Capture the cell that displays the provided text and extract its (X, Y) central coordinate. 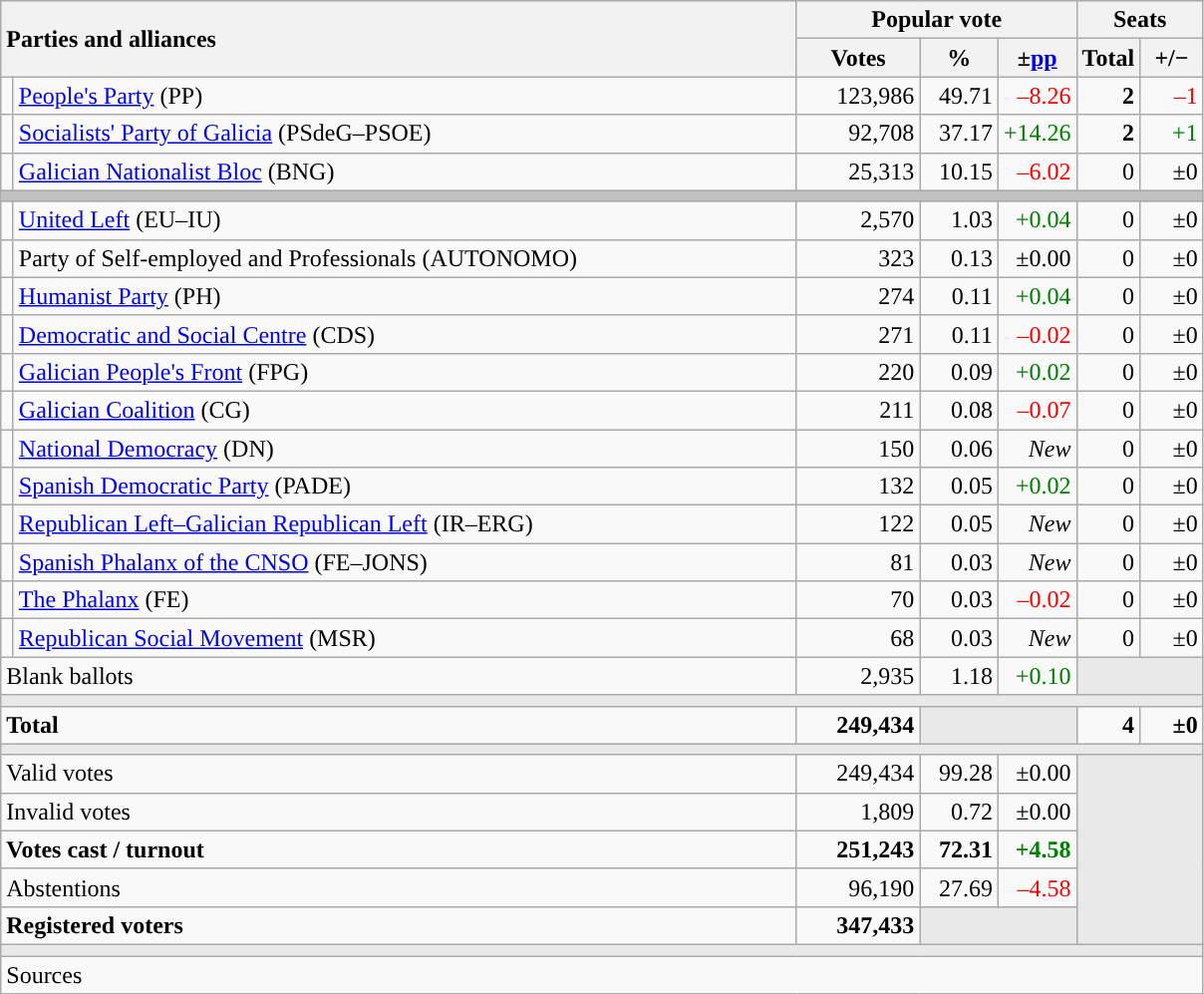
Votes cast / turnout (399, 849)
123,986 (858, 96)
92,708 (858, 134)
347,433 (858, 925)
Spanish Phalanx of the CNSO (FE–JONS) (405, 562)
People's Party (PP) (405, 96)
United Left (EU–IU) (405, 220)
Humanist Party (PH) (405, 296)
251,243 (858, 849)
Galician People's Front (FPG) (405, 372)
27.69 (959, 887)
Parties and alliances (399, 39)
Republican Left–Galician Republican Left (IR–ERG) (405, 524)
271 (858, 334)
Galician Coalition (CG) (405, 410)
0.08 (959, 410)
99.28 (959, 774)
Democratic and Social Centre (CDS) (405, 334)
The Phalanx (FE) (405, 600)
Galician Nationalist Bloc (BNG) (405, 171)
96,190 (858, 887)
National Democracy (DN) (405, 448)
–4.58 (1037, 887)
Votes (858, 58)
Republican Social Movement (MSR) (405, 638)
0.13 (959, 258)
2,570 (858, 220)
Invalid votes (399, 812)
49.71 (959, 96)
–1 (1172, 96)
10.15 (959, 171)
68 (858, 638)
274 (858, 296)
132 (858, 487)
25,313 (858, 171)
Sources (602, 974)
Spanish Democratic Party (PADE) (405, 487)
–8.26 (1037, 96)
Abstentions (399, 887)
2,935 (858, 676)
+4.58 (1037, 849)
Popular vote (937, 20)
1,809 (858, 812)
37.17 (959, 134)
+1 (1172, 134)
211 (858, 410)
+0.10 (1037, 676)
0.72 (959, 812)
–6.02 (1037, 171)
1.18 (959, 676)
1.03 (959, 220)
4 (1108, 725)
+/− (1172, 58)
Seats (1140, 20)
220 (858, 372)
±pp (1037, 58)
122 (858, 524)
323 (858, 258)
0.09 (959, 372)
72.31 (959, 849)
Registered voters (399, 925)
150 (858, 448)
–0.07 (1037, 410)
70 (858, 600)
Socialists' Party of Galicia (PSdeG–PSOE) (405, 134)
0.06 (959, 448)
+14.26 (1037, 134)
% (959, 58)
81 (858, 562)
Party of Self-employed and Professionals (AUTONOMO) (405, 258)
Valid votes (399, 774)
Blank ballots (399, 676)
